Return the (x, y) coordinate for the center point of the cell that contains the specified text.  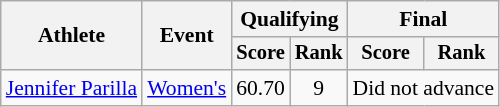
Women's (186, 88)
Jennifer Parilla (72, 88)
Athlete (72, 36)
Qualifying (289, 19)
Final (423, 19)
Event (186, 36)
Did not advance (423, 88)
9 (319, 88)
60.70 (260, 88)
